Find where the given text appears and provide that cell's center as [X, Y] coordinate. 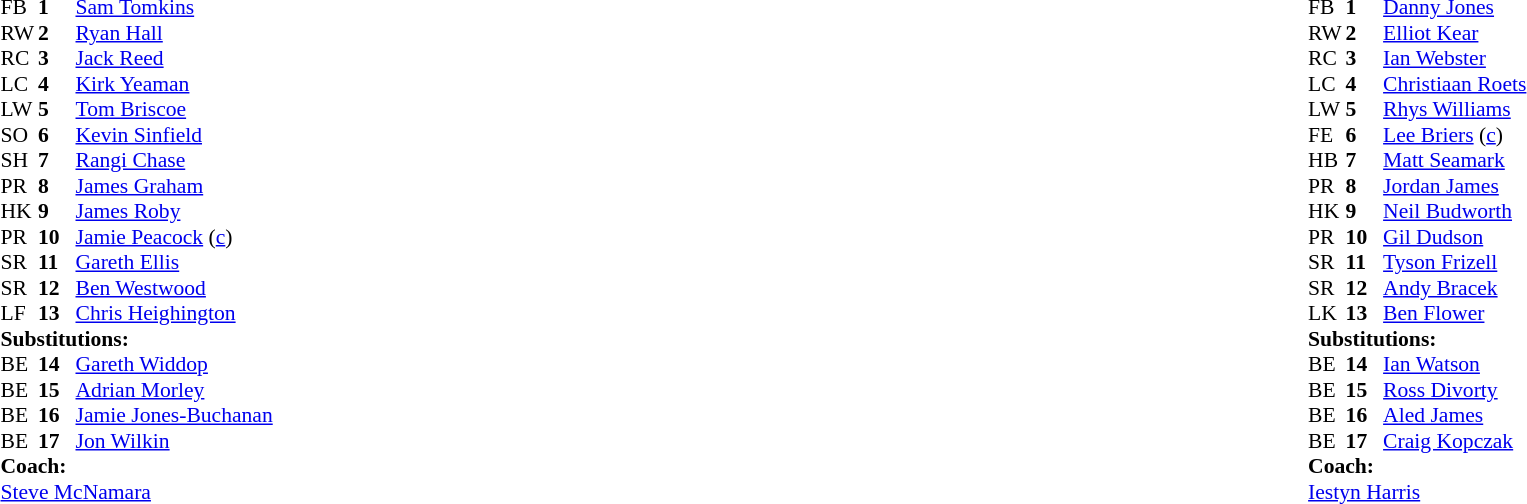
Craig Kopczak [1454, 441]
Jordan James [1454, 186]
Chris Heighington [174, 313]
James Roby [174, 211]
Gil Dudson [1454, 237]
Tom Briscoe [174, 109]
SH [19, 161]
Ian Webster [1454, 59]
Adrian Morley [174, 390]
SO [19, 135]
Kirk Yeaman [174, 84]
LK [1327, 313]
Matt Seamark [1454, 161]
James Graham [174, 186]
LF [19, 313]
Jamie Peacock (c) [174, 237]
Elliot Kear [1454, 33]
Jack Reed [174, 59]
Tyson Frizell [1454, 263]
Rangi Chase [174, 161]
Kevin Sinfield [174, 135]
Rhys Williams [1454, 109]
Aled James [1454, 415]
Ian Watson [1454, 365]
Ross Divorty [1454, 390]
Neil Budworth [1454, 211]
Jamie Jones-Buchanan [174, 415]
HB [1327, 161]
Jon Wilkin [174, 441]
Christiaan Roets [1454, 84]
Ryan Hall [174, 33]
Ben Flower [1454, 313]
Lee Briers (c) [1454, 135]
Gareth Widdop [174, 365]
FE [1327, 135]
Gareth Ellis [174, 263]
Andy Bracek [1454, 288]
Ben Westwood [174, 288]
